For the text-containing cell, return its midpoint in (x, y) coordinate format. 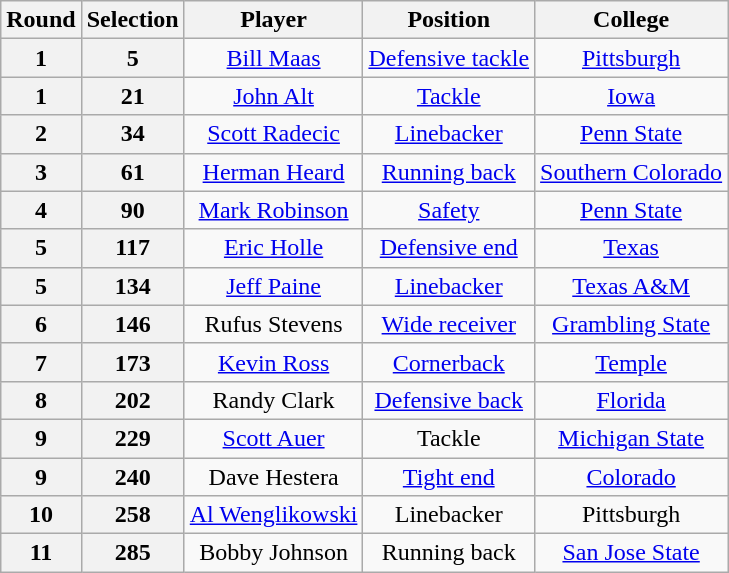
John Alt (274, 96)
Michigan State (632, 438)
Position (449, 20)
Eric Holle (274, 248)
Tight end (449, 477)
7 (41, 362)
8 (41, 400)
Randy Clark (274, 400)
Bill Maas (274, 58)
285 (132, 553)
Mark Robinson (274, 210)
6 (41, 324)
Wide receiver (449, 324)
Temple (632, 362)
202 (132, 400)
College (632, 20)
61 (132, 172)
Southern Colorado (632, 172)
10 (41, 515)
173 (132, 362)
4 (41, 210)
Rufus Stevens (274, 324)
2 (41, 134)
Scott Auer (274, 438)
Texas (632, 248)
Selection (132, 20)
Defensive end (449, 248)
Safety (449, 210)
Iowa (632, 96)
Al Wenglikowski (274, 515)
90 (132, 210)
Bobby Johnson (274, 553)
117 (132, 248)
146 (132, 324)
240 (132, 477)
134 (132, 286)
Scott Radecic (274, 134)
Dave Hestera (274, 477)
3 (41, 172)
Jeff Paine (274, 286)
Florida (632, 400)
San Jose State (632, 553)
11 (41, 553)
258 (132, 515)
Colorado (632, 477)
Herman Heard (274, 172)
Texas A&M (632, 286)
Defensive tackle (449, 58)
34 (132, 134)
Grambling State (632, 324)
229 (132, 438)
Kevin Ross (274, 362)
Cornerback (449, 362)
Round (41, 20)
Player (274, 20)
21 (132, 96)
Defensive back (449, 400)
